Scan for the cell matching the given text and deliver its (x, y) coordinate at center. 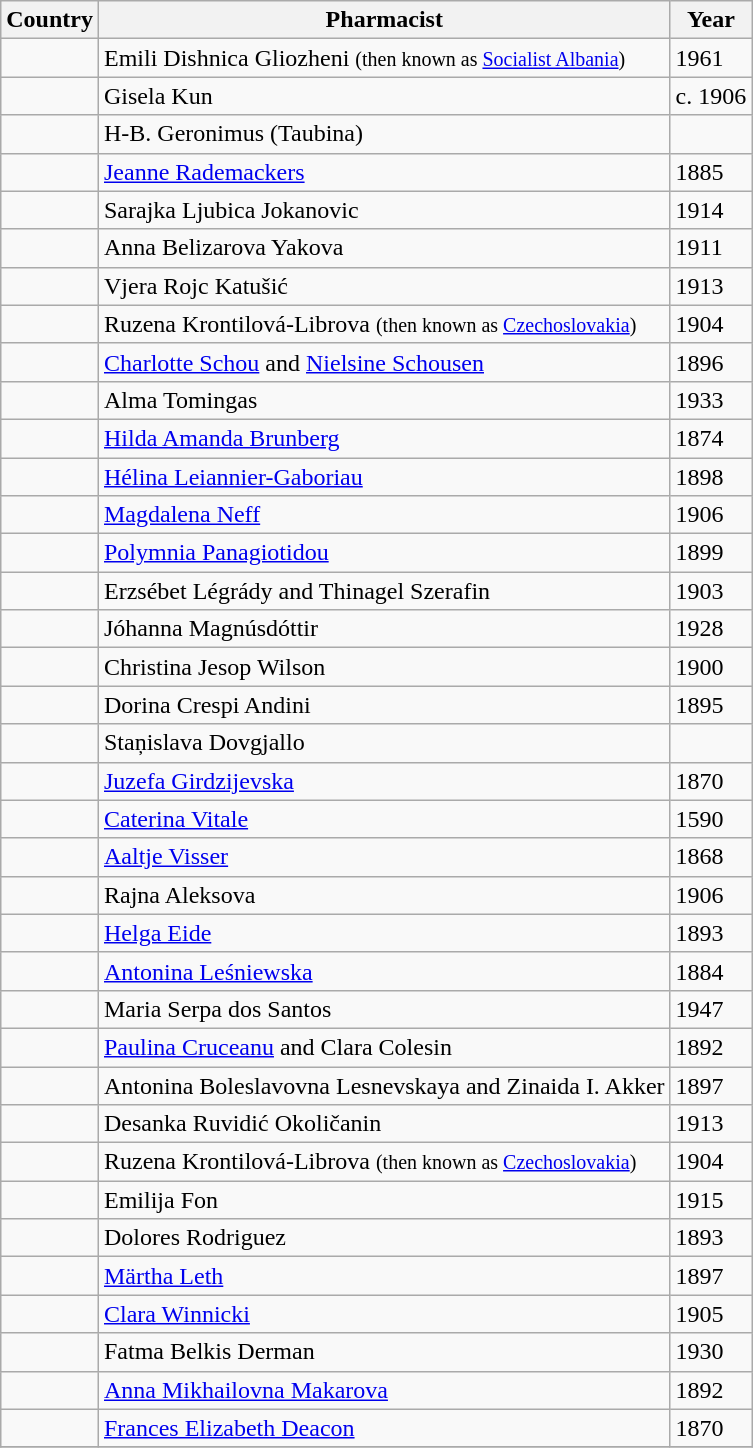
Jóhanna Magnúsdóttir (384, 629)
1961 (711, 58)
Anna Mikhailovna Makarova (384, 1390)
Maria Serpa dos Santos (384, 1009)
Anna Belizarova Yakova (384, 248)
Antonina Leśniewska (384, 971)
Clara Winnicki (384, 1314)
Caterina Vitale (384, 819)
1933 (711, 400)
Vjera Rojc Katušić (384, 286)
Paulina Cruceanu and Clara Colesin (384, 1047)
1899 (711, 553)
Helga Eide (384, 933)
1590 (711, 819)
Year (711, 20)
1915 (711, 1200)
1885 (711, 172)
Country (50, 20)
Rajna Aleksova (384, 895)
Emilija Fon (384, 1200)
Fatma Belkis Derman (384, 1352)
Sarajka Ljubica Jokanovic (384, 210)
Gisela Kun (384, 96)
1896 (711, 362)
Frances Elizabeth Deacon (384, 1428)
Jeanne Rademackers (384, 172)
Märtha Leth (384, 1276)
Erzsébet Légrády and Thinagel Szerafin (384, 591)
1914 (711, 210)
Alma Tomingas (384, 400)
Charlotte Schou and Nielsine Schousen (384, 362)
1905 (711, 1314)
Polymnia Panagiotidou (384, 553)
1884 (711, 971)
1895 (711, 705)
Juzefa Girdzijevska (384, 781)
Emili Dishnica Gliozheni (then known as Socialist Albania) (384, 58)
1868 (711, 857)
H-B. Geronimus (Taubina) (384, 134)
1930 (711, 1352)
Magdalena Neff (384, 515)
Hilda Amanda Brunberg (384, 438)
c. 1906 (711, 96)
Christina Jesop Wilson (384, 667)
1928 (711, 629)
Dolores Rodriguez (384, 1238)
1903 (711, 591)
Pharmacist (384, 20)
Antonina Boleslavovna Lesnevskaya and Zinaida I. Akker (384, 1085)
1947 (711, 1009)
1900 (711, 667)
Desanka Ruvidić Okoličanin (384, 1124)
Staņislava Dovgjallo (384, 743)
Hélina Leiannier-Gaboriau (384, 477)
Aaltje Visser (384, 857)
1911 (711, 248)
1874 (711, 438)
1898 (711, 477)
Dorina Crespi Andini (384, 705)
